Return [x, y] of the center of cell containing provided text 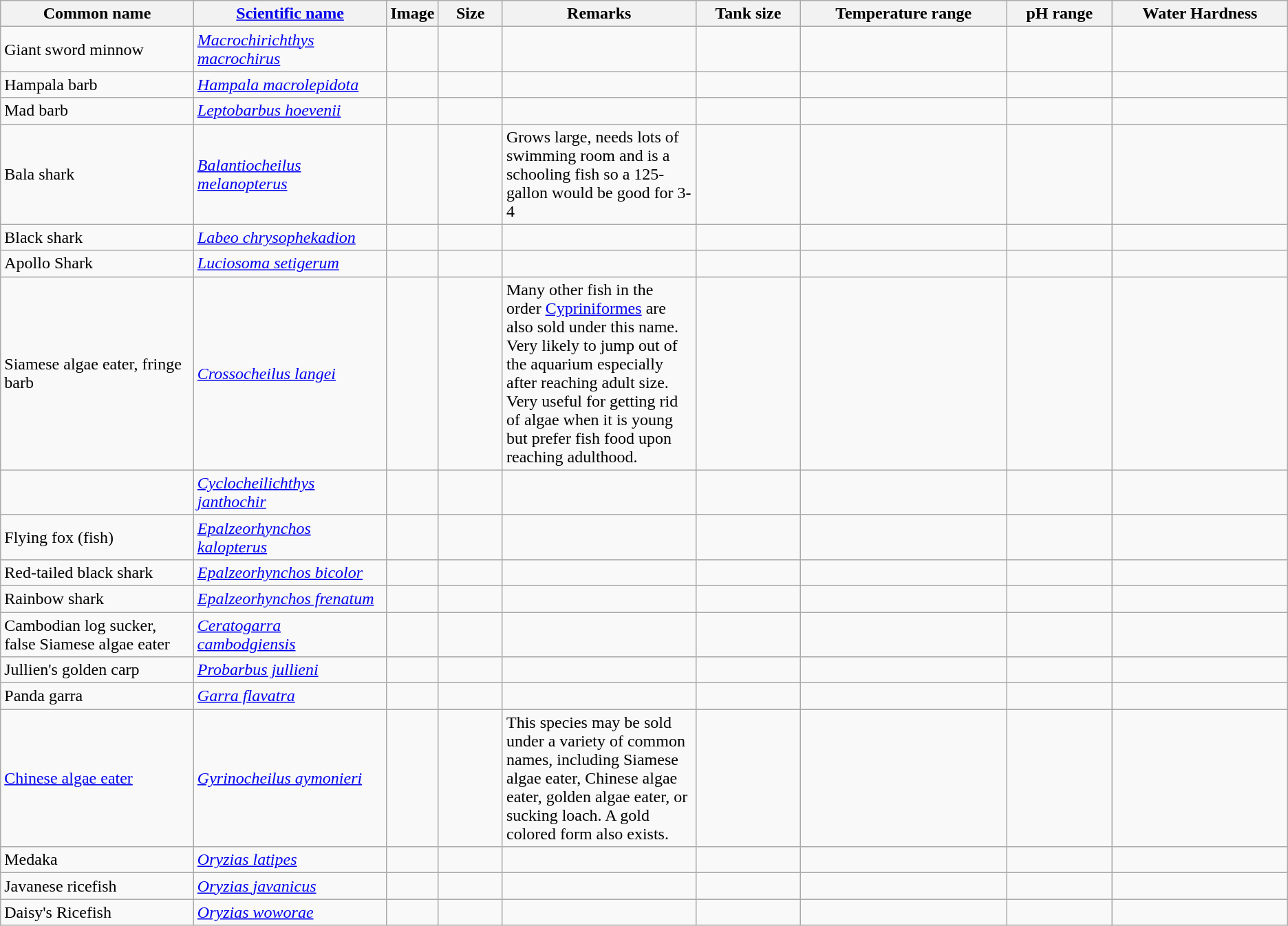
pH range [1060, 14]
Size [471, 14]
Temperature range [904, 14]
Common name [98, 14]
Gyrinocheilus aymonieri [290, 778]
Epalzeorhynchos frenatum [290, 599]
Crossocheilus langei [290, 373]
Leptobarbus hoevenii [290, 111]
Siamese algae eater, fringe barb [98, 373]
Balantiocheilus melanopterus [290, 174]
Oryzias woworae [290, 912]
Oryzias javanicus [290, 886]
Cyclocheilichthys janthochir [290, 493]
Giant sword minnow [98, 50]
Image [413, 14]
Epalzeorhynchos bicolor [290, 572]
Bala shark [98, 174]
Rainbow shark [98, 599]
Panda garra [98, 696]
Flying fox (fish) [98, 537]
Mad barb [98, 111]
Black shark [98, 237]
Apollo Shark [98, 263]
Macrochirichthys macrochirus [290, 50]
Ceratogarra cambodgiensis [290, 634]
Jullien's golden carp [98, 670]
Hampala macrolepidota [290, 85]
Scientific name [290, 14]
Daisy's Ricefish [98, 912]
Water Hardness [1200, 14]
Oryzias latipes [290, 860]
Garra flavatra [290, 696]
Grows large, needs lots of swimming room and is a schooling fish so a 125-gallon would be good for 3-4 [599, 174]
Luciosoma setigerum [290, 263]
Chinese algae eater [98, 778]
Hampala barb [98, 85]
Red-tailed black shark [98, 572]
Labeo chrysophekadion [290, 237]
Probarbus jullieni [290, 670]
Remarks [599, 14]
Epalzeorhynchos kalopterus [290, 537]
Cambodian log sucker, false Siamese algae eater [98, 634]
Medaka [98, 860]
Javanese ricefish [98, 886]
Tank size [749, 14]
